Return [X, Y] of the center of cell containing provided text 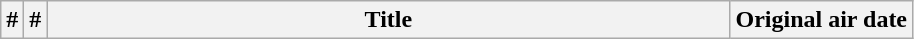
Original air date [822, 20]
Title [388, 20]
